Pinpoint the cell where the given text exists, returning its (x, y) midpoint coordinate. 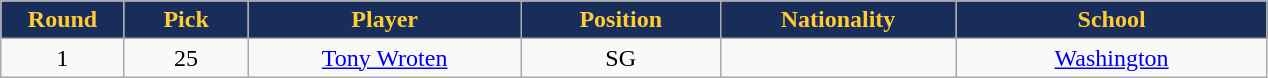
SG (620, 58)
Position (620, 20)
Round (63, 20)
Pick (186, 20)
Nationality (838, 20)
Tony Wroten (385, 58)
Player (385, 20)
25 (186, 58)
School (1112, 20)
Washington (1112, 58)
1 (63, 58)
